From the cell containing the given text, extract its center point as [x, y] coordinate. 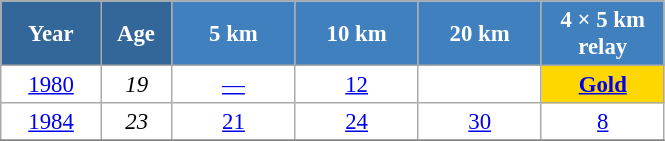
Age [136, 34]
21 [234, 122]
20 km [480, 34]
12 [356, 85]
1980 [52, 85]
24 [356, 122]
Gold [602, 85]
19 [136, 85]
4 × 5 km relay [602, 34]
Year [52, 34]
23 [136, 122]
30 [480, 122]
— [234, 85]
10 km [356, 34]
8 [602, 122]
5 km [234, 34]
1984 [52, 122]
